Return the (x, y) coordinate for the center point of the cell that contains the specified text.  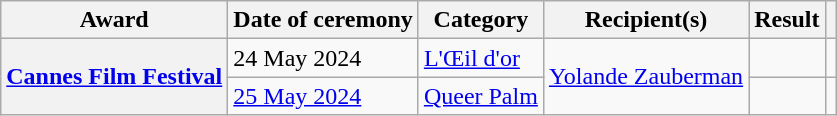
Award (114, 20)
Result (787, 20)
Yolande Zauberman (646, 77)
L'Œil d'or (480, 58)
Queer Palm (480, 96)
Category (480, 20)
24 May 2024 (324, 58)
Recipient(s) (646, 20)
25 May 2024 (324, 96)
Date of ceremony (324, 20)
Cannes Film Festival (114, 77)
